Identify which cell holds the provided text, then report its [x, y] central coordinate. 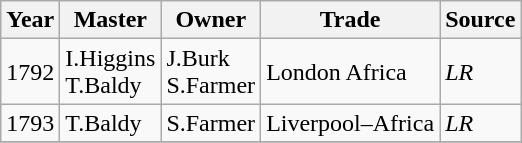
Year [30, 20]
S.Farmer [211, 123]
Trade [350, 20]
1793 [30, 123]
I.HigginsT.Baldy [110, 72]
J.BurkS.Farmer [211, 72]
London Africa [350, 72]
Liverpool–Africa [350, 123]
1792 [30, 72]
Owner [211, 20]
T.Baldy [110, 123]
Source [480, 20]
Master [110, 20]
